Output the (X, Y) coordinate of the center of the cell containing the given text.  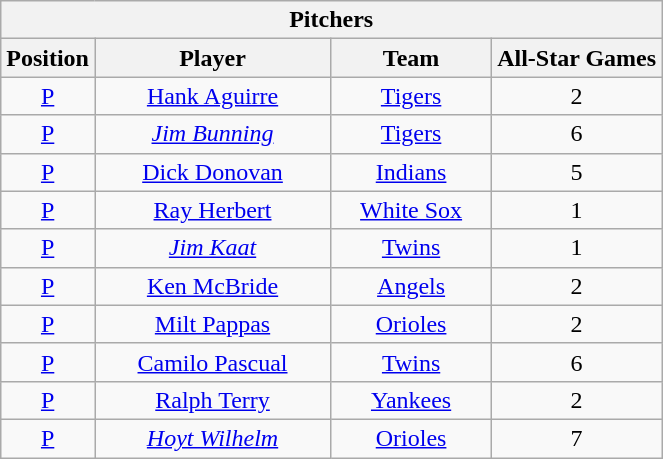
Hoyt Wilhelm (212, 438)
White Sox (412, 210)
Milt Pappas (212, 324)
Ray Herbert (212, 210)
Ralph Terry (212, 400)
Hank Aguirre (212, 96)
All-Star Games (577, 58)
Yankees (412, 400)
Camilo Pascual (212, 362)
Dick Donovan (212, 172)
Angels (412, 286)
Jim Kaat (212, 248)
Jim Bunning (212, 134)
5 (577, 172)
Ken McBride (212, 286)
Team (412, 58)
Pitchers (332, 20)
Indians (412, 172)
7 (577, 438)
Player (212, 58)
Position (48, 58)
